For the text-containing cell, return its midpoint in [x, y] coordinate format. 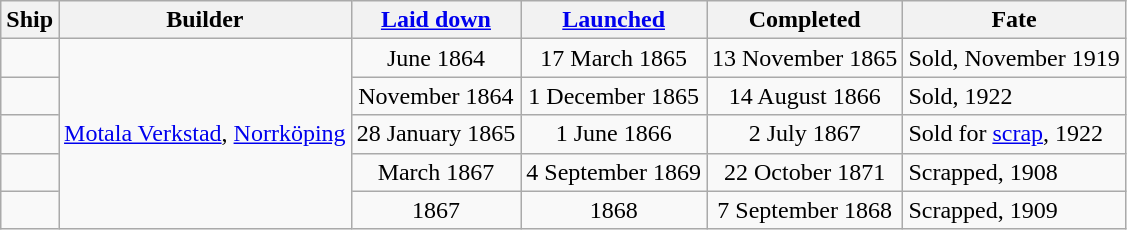
June 1864 [436, 58]
2 July 1867 [804, 134]
13 November 1865 [804, 58]
1 December 1865 [614, 96]
1868 [614, 210]
Sold for scrap, 1922 [1014, 134]
Ship [30, 20]
Fate [1014, 20]
Builder [206, 20]
Sold, November 1919 [1014, 58]
17 March 1865 [614, 58]
Scrapped, 1909 [1014, 210]
1867 [436, 210]
14 August 1866 [804, 96]
22 October 1871 [804, 172]
November 1864 [436, 96]
Laid down [436, 20]
Scrapped, 1908 [1014, 172]
28 January 1865 [436, 134]
4 September 1869 [614, 172]
7 September 1868 [804, 210]
1 June 1866 [614, 134]
Completed [804, 20]
March 1867 [436, 172]
Launched [614, 20]
Sold, 1922 [1014, 96]
Motala Verkstad, Norrköping [206, 134]
